Determine the (x, y) coordinate at the center of the cell enclosing the given text.  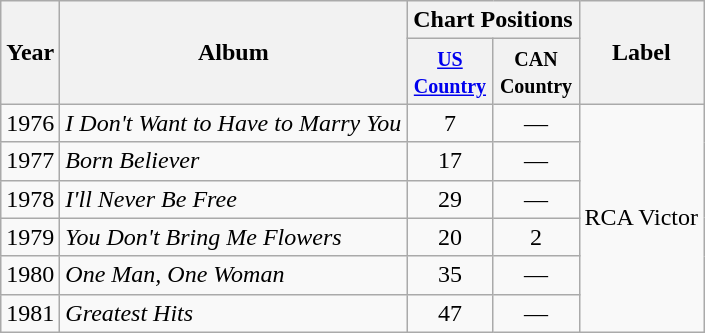
1977 (30, 161)
You Don't Bring Me Flowers (234, 237)
RCA Victor (642, 218)
US Country (450, 72)
17 (450, 161)
Label (642, 52)
1978 (30, 199)
47 (450, 313)
7 (450, 123)
I Don't Want to Have to Marry You (234, 123)
2 (536, 237)
Greatest Hits (234, 313)
1981 (30, 313)
Year (30, 52)
One Man, One Woman (234, 275)
29 (450, 199)
CAN Country (536, 72)
20 (450, 237)
Chart Positions (493, 20)
Born Believer (234, 161)
1980 (30, 275)
I'll Never Be Free (234, 199)
35 (450, 275)
Album (234, 52)
1976 (30, 123)
1979 (30, 237)
